Find where the given text appears and provide that cell's center as [x, y] coordinate. 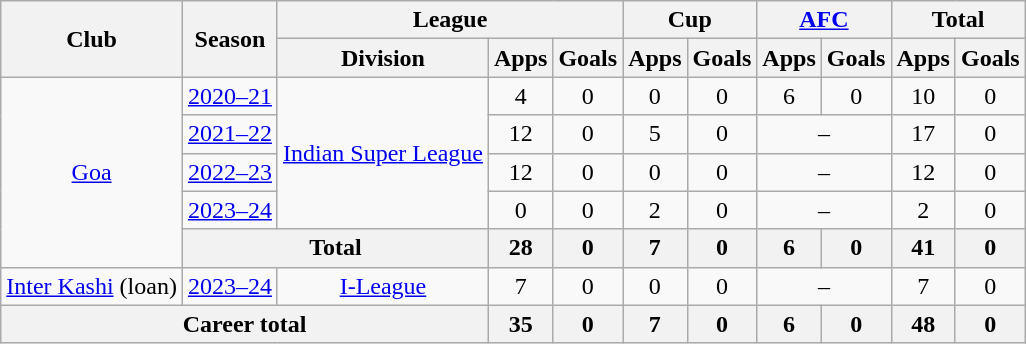
10 [923, 96]
AFC [824, 20]
Inter Kashi (loan) [92, 286]
5 [655, 134]
Club [92, 39]
Division [382, 58]
Indian Super League [382, 153]
35 [520, 324]
48 [923, 324]
2022–23 [230, 172]
I-League [382, 286]
Season [230, 39]
Cup [690, 20]
17 [923, 134]
4 [520, 96]
2021–22 [230, 134]
28 [520, 248]
Career total [245, 324]
Goa [92, 172]
41 [923, 248]
2020–21 [230, 96]
League [450, 20]
